Scan for the cell matching the given text and deliver its (X, Y) coordinate at center. 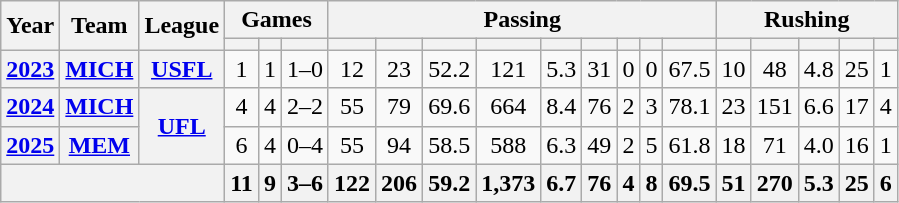
48 (774, 69)
1–0 (304, 69)
122 (352, 183)
USFL (182, 69)
31 (600, 69)
Team (100, 26)
69.6 (450, 107)
121 (508, 69)
Passing (522, 20)
67.5 (690, 69)
588 (508, 145)
4.8 (818, 69)
16 (856, 145)
0–4 (304, 145)
59.2 (450, 183)
League (182, 26)
664 (508, 107)
4.0 (818, 145)
8 (652, 183)
79 (400, 107)
Rushing (806, 20)
1,373 (508, 183)
18 (734, 145)
206 (400, 183)
8.4 (562, 107)
2024 (30, 107)
3–6 (304, 183)
5 (652, 145)
94 (400, 145)
270 (774, 183)
58.5 (450, 145)
UFL (182, 126)
2023 (30, 69)
49 (600, 145)
3 (652, 107)
2025 (30, 145)
MEM (100, 145)
6.7 (562, 183)
Games (277, 20)
2–2 (304, 107)
6.6 (818, 107)
12 (352, 69)
6.3 (562, 145)
52.2 (450, 69)
10 (734, 69)
61.8 (690, 145)
9 (270, 183)
78.1 (690, 107)
151 (774, 107)
71 (774, 145)
11 (242, 183)
69.5 (690, 183)
17 (856, 107)
Year (30, 26)
51 (734, 183)
